Search for the cell housing the specified text and yield its [X, Y] center coordinate. 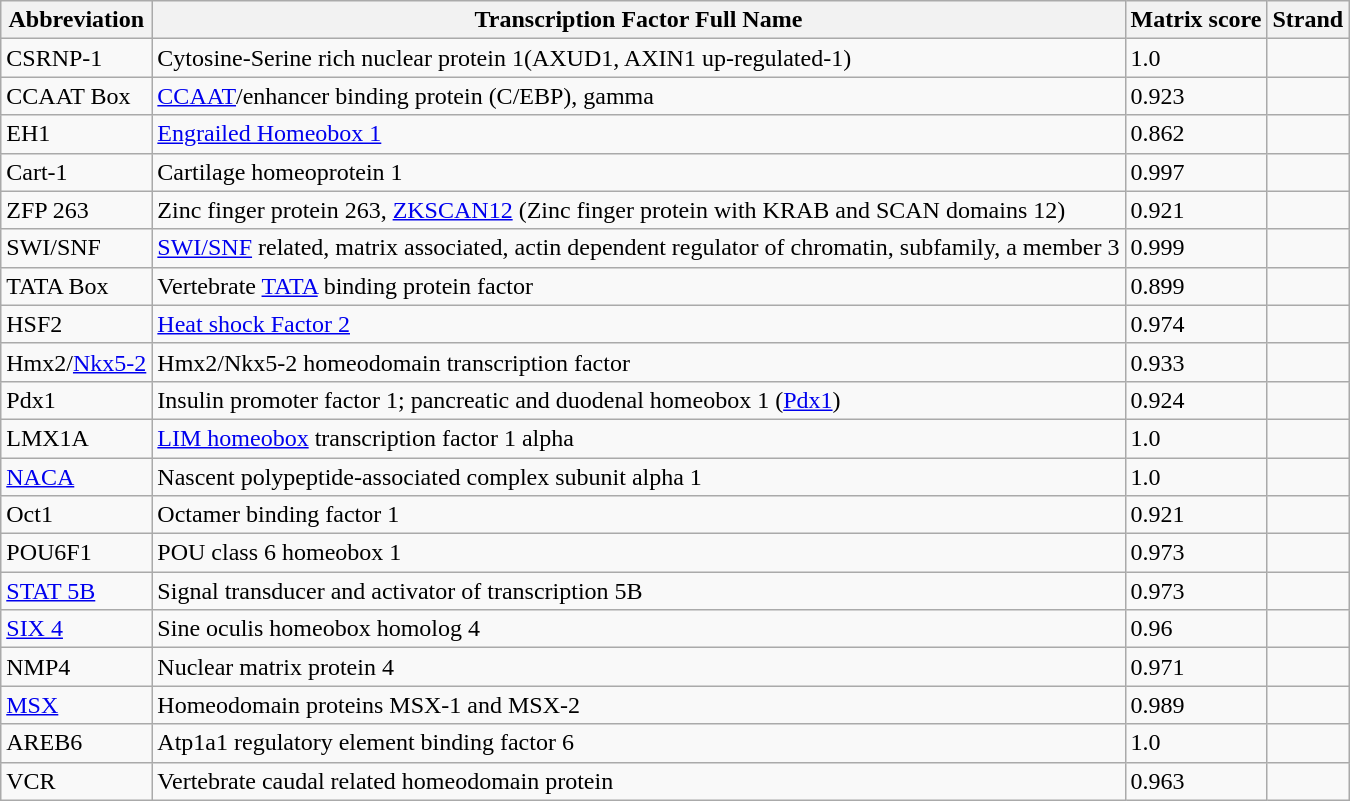
Nuclear matrix protein 4 [638, 667]
STAT 5B [76, 591]
ZFP 263 [76, 210]
0.924 [1196, 400]
Cart-1 [76, 172]
CCAAT/enhancer binding protein (C/EBP), gamma [638, 96]
Matrix score [1196, 20]
SWI/SNF related, matrix associated, actin dependent regulator of chromatin, subfamily, a member 3 [638, 248]
0.999 [1196, 248]
POU6F1 [76, 553]
HSF2 [76, 324]
Insulin promoter factor 1; pancreatic and duodenal homeobox 1 (Pdx1) [638, 400]
Homeodomain proteins MSX-1 and MSX-2 [638, 705]
Hmx2/Nkx5-2 [76, 362]
Octamer binding factor 1 [638, 515]
AREB6 [76, 743]
LMX1A [76, 438]
Sine oculis homeobox homolog 4 [638, 629]
Vertebrate caudal related homeodomain protein [638, 781]
LIM homeobox transcription factor 1 alpha [638, 438]
Signal transducer and activator of transcription 5B [638, 591]
0.989 [1196, 705]
0.974 [1196, 324]
SIX 4 [76, 629]
0.96 [1196, 629]
Vertebrate TATA binding protein factor [638, 286]
0.923 [1196, 96]
Oct1 [76, 515]
0.899 [1196, 286]
Abbreviation [76, 20]
Zinc finger protein 263, ZKSCAN12 (Zinc finger protein with KRAB and SCAN domains 12) [638, 210]
VCR [76, 781]
Pdx1 [76, 400]
CSRNP-1 [76, 58]
Engrailed Homeobox 1 [638, 134]
Hmx2/Nkx5-2 homeodomain transcription factor [638, 362]
MSX [76, 705]
0.933 [1196, 362]
TATA Box [76, 286]
POU class 6 homeobox 1 [638, 553]
0.971 [1196, 667]
Cytosine-Serine rich nuclear protein 1(AXUD1, AXIN1 up-regulated-1) [638, 58]
0.997 [1196, 172]
NACA [76, 477]
SWI/SNF [76, 248]
Atp1a1 regulatory element binding factor 6 [638, 743]
Nascent polypeptide-associated complex subunit alpha 1 [638, 477]
CCAAT Box [76, 96]
0.963 [1196, 781]
Strand [1308, 20]
Heat shock Factor 2 [638, 324]
EH1 [76, 134]
Transcription Factor Full Name [638, 20]
0.862 [1196, 134]
NMP4 [76, 667]
Cartilage homeoprotein 1 [638, 172]
